For the text-containing cell, return its midpoint in (X, Y) coordinate format. 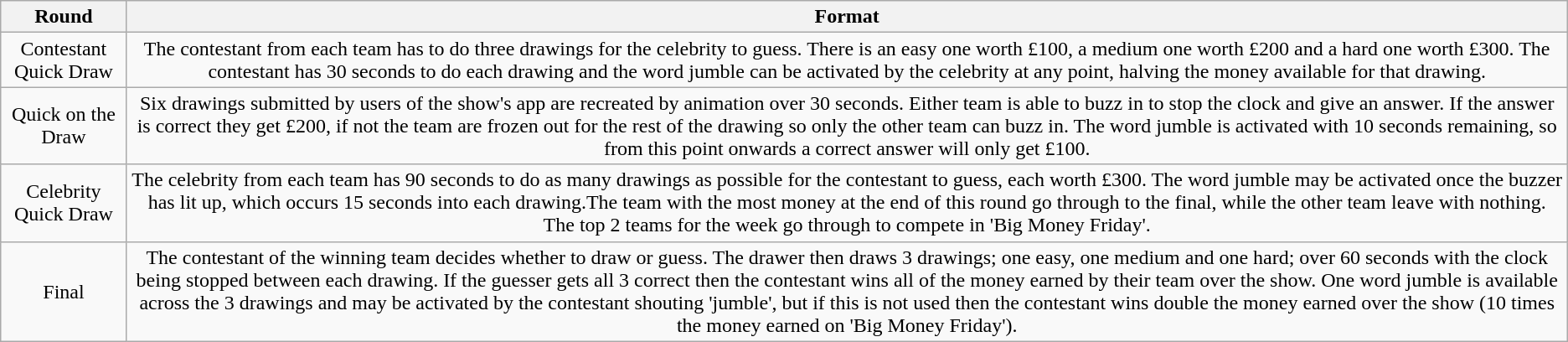
Contestant Quick Draw (64, 60)
Celebrity Quick Draw (64, 203)
Format (847, 17)
Round (64, 17)
Final (64, 292)
Quick on the Draw (64, 126)
